Detect which cell encompasses the target text, then output its [x, y] center coordinate. 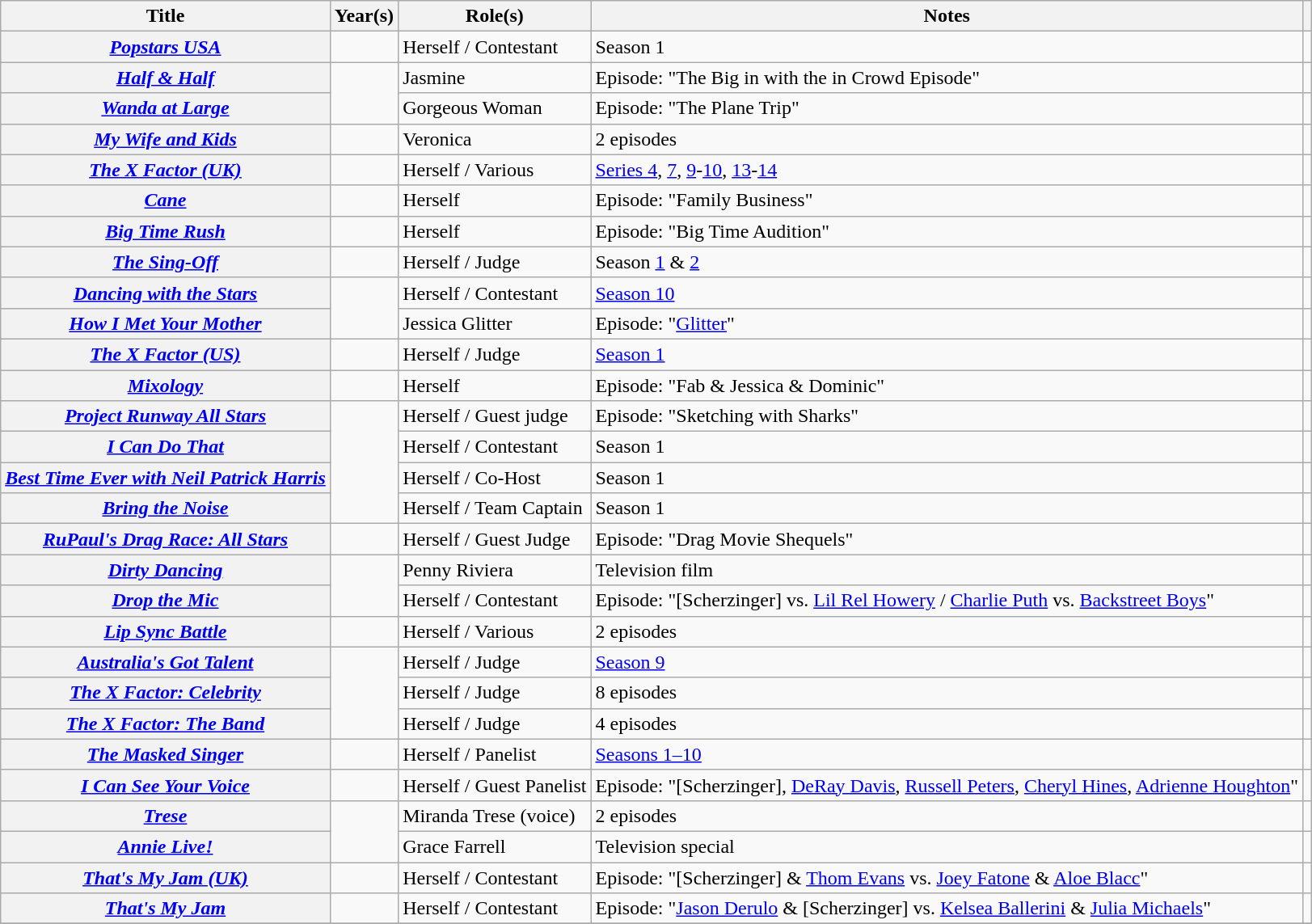
Bring the Noise [166, 508]
Episode: "Big Time Audition" [947, 231]
RuPaul's Drag Race: All Stars [166, 539]
Drop the Mic [166, 601]
Veronica [495, 139]
Episode: "[Scherzinger], DeRay Davis, Russell Peters, Cheryl Hines, Adrienne Houghton" [947, 785]
Lip Sync Battle [166, 631]
Dancing with the Stars [166, 293]
Annie Live! [166, 846]
Episode: "Jason Derulo & [Scherzinger] vs. Kelsea Ballerini & Julia Michaels" [947, 909]
Project Runway All Stars [166, 416]
Season 9 [947, 662]
Season 10 [947, 293]
Episode: "Family Business" [947, 200]
Jessica Glitter [495, 323]
Episode: "Drag Movie Shequels" [947, 539]
Television film [947, 570]
Herself / Guest Judge [495, 539]
Cane [166, 200]
The X Factor: Celebrity [166, 693]
How I Met Your Mother [166, 323]
8 episodes [947, 693]
Dirty Dancing [166, 570]
Television special [947, 846]
Miranda Trese (voice) [495, 816]
Big Time Rush [166, 231]
Season 1 & 2 [947, 262]
Notes [947, 16]
I Can Do That [166, 447]
The X Factor (US) [166, 354]
The X Factor (UK) [166, 170]
The Masked Singer [166, 754]
Series 4, 7, 9-10, 13-14 [947, 170]
Episode: "[Scherzinger] vs. Lil Rel Howery / Charlie Puth vs. Backstreet Boys" [947, 601]
Jasmine [495, 78]
Role(s) [495, 16]
Popstars USA [166, 47]
Episode: "Sketching with Sharks" [947, 416]
Herself / Panelist [495, 754]
Year(s) [364, 16]
Wanda at Large [166, 108]
Best Time Ever with Neil Patrick Harris [166, 478]
Seasons 1–10 [947, 754]
My Wife and Kids [166, 139]
Herself / Guest Panelist [495, 785]
I Can See Your Voice [166, 785]
Gorgeous Woman [495, 108]
Herself / Co-Host [495, 478]
The X Factor: The Band [166, 724]
The Sing-Off [166, 262]
Episode: "Fab & Jessica & Dominic" [947, 386]
Mixology [166, 386]
Episode: "The Big in with the in Crowd Episode" [947, 78]
That's My Jam (UK) [166, 877]
Australia's Got Talent [166, 662]
Herself / Guest judge [495, 416]
Episode: "[Scherzinger] & Thom Evans vs. Joey Fatone & Aloe Blacc" [947, 877]
That's My Jam [166, 909]
Trese [166, 816]
Herself / Team Captain [495, 508]
Episode: "The Plane Trip" [947, 108]
Penny Riviera [495, 570]
Half & Half [166, 78]
4 episodes [947, 724]
Title [166, 16]
Episode: "Glitter" [947, 323]
Grace Farrell [495, 846]
